Pinpoint the cell where the given text exists, returning its [x, y] midpoint coordinate. 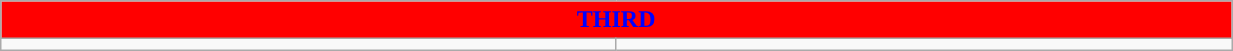
THIRD [616, 20]
